Output the (x, y) coordinate of the center of the cell containing the given text.  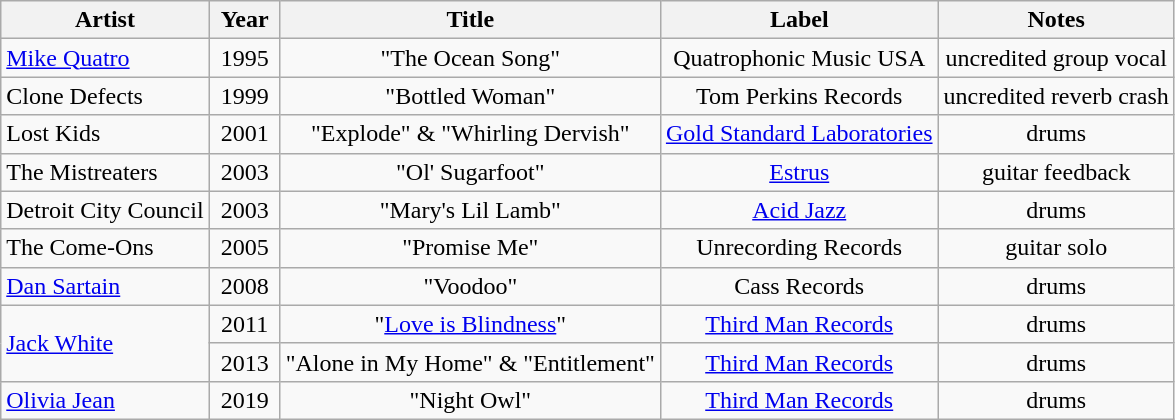
"Bottled Woman" (470, 96)
"Ol' Sugarfoot" (470, 172)
The Mistreaters (105, 172)
Tom Perkins Records (799, 96)
"Alone in My Home" & "Entitlement" (470, 362)
2005 (244, 248)
2013 (244, 362)
1999 (244, 96)
"The Ocean Song" (470, 58)
"Love is Blindness" (470, 324)
Cass Records (799, 286)
uncredited reverb crash (1056, 96)
Jack White (105, 343)
2019 (244, 400)
Detroit City Council (105, 210)
Unrecording Records (799, 248)
guitar feedback (1056, 172)
Olivia Jean (105, 400)
Notes (1056, 20)
Year (244, 20)
2001 (244, 134)
Clone Defects (105, 96)
Label (799, 20)
2011 (244, 324)
1995 (244, 58)
"Promise Me" (470, 248)
"Voodoo" (470, 286)
Artist (105, 20)
Quatrophonic Music USA (799, 58)
2008 (244, 286)
Mike Quatro (105, 58)
Dan Sartain (105, 286)
Gold Standard Laboratories (799, 134)
"Mary's Lil Lamb" (470, 210)
Lost Kids (105, 134)
Title (470, 20)
guitar solo (1056, 248)
Acid Jazz (799, 210)
"Night Owl" (470, 400)
The Come-Ons (105, 248)
uncredited group vocal (1056, 58)
"Explode" & "Whirling Dervish" (470, 134)
Estrus (799, 172)
